Determine the [X, Y] coordinate at the center of the cell enclosing the given text.  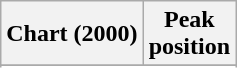
Chart (2000) [72, 34]
Peakposition [189, 34]
